Pinpoint the cell where the given text exists, returning its (x, y) midpoint coordinate. 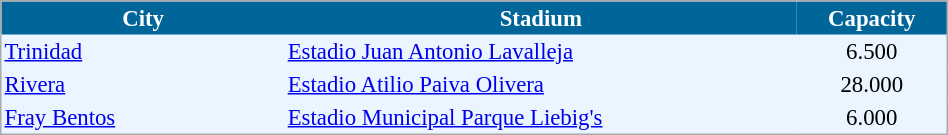
Trinidad (143, 50)
Rivera (143, 84)
Estadio Municipal Parque Liebig's (541, 117)
Stadium (541, 18)
Estadio Atilio Paiva Olivera (541, 84)
Fray Bentos (143, 117)
6.500 (872, 50)
Estadio Juan Antonio Lavalleja (541, 50)
Capacity (872, 18)
28.000 (872, 84)
6.000 (872, 117)
City (143, 18)
